From the cell containing the given text, extract its center point as (x, y) coordinate. 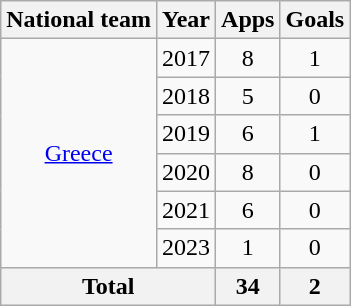
34 (248, 286)
Total (108, 286)
2020 (186, 172)
Greece (79, 153)
5 (248, 96)
2 (315, 286)
Year (186, 20)
2023 (186, 248)
Apps (248, 20)
2018 (186, 96)
National team (79, 20)
Goals (315, 20)
2017 (186, 58)
2021 (186, 210)
2019 (186, 134)
